Capture the cell that displays the provided text and extract its (x, y) central coordinate. 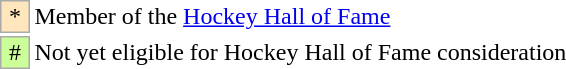
* (15, 16)
# (15, 52)
